Determine the [x, y] coordinate at the center of the cell enclosing the given text.  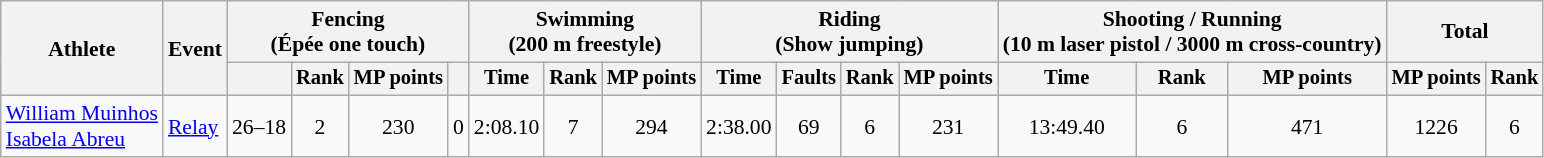
2 [320, 126]
Fencing(Épée one touch) [348, 32]
Event [195, 48]
13:49.40 [1067, 126]
26–18 [259, 126]
2:38.00 [738, 126]
230 [398, 126]
Relay [195, 126]
Faults [809, 79]
294 [652, 126]
69 [809, 126]
Total [1466, 32]
2:08.10 [506, 126]
1226 [1436, 126]
231 [948, 126]
7 [573, 126]
Athlete [82, 48]
0 [458, 126]
Swimming(200 m freestyle) [585, 32]
William MuinhosIsabela Abreu [82, 126]
Riding(Show jumping) [850, 32]
Shooting / Running(10 m laser pistol / 3000 m cross-country) [1192, 32]
471 [1308, 126]
